Locate the cell with the specified text and output its [x, y] center coordinate. 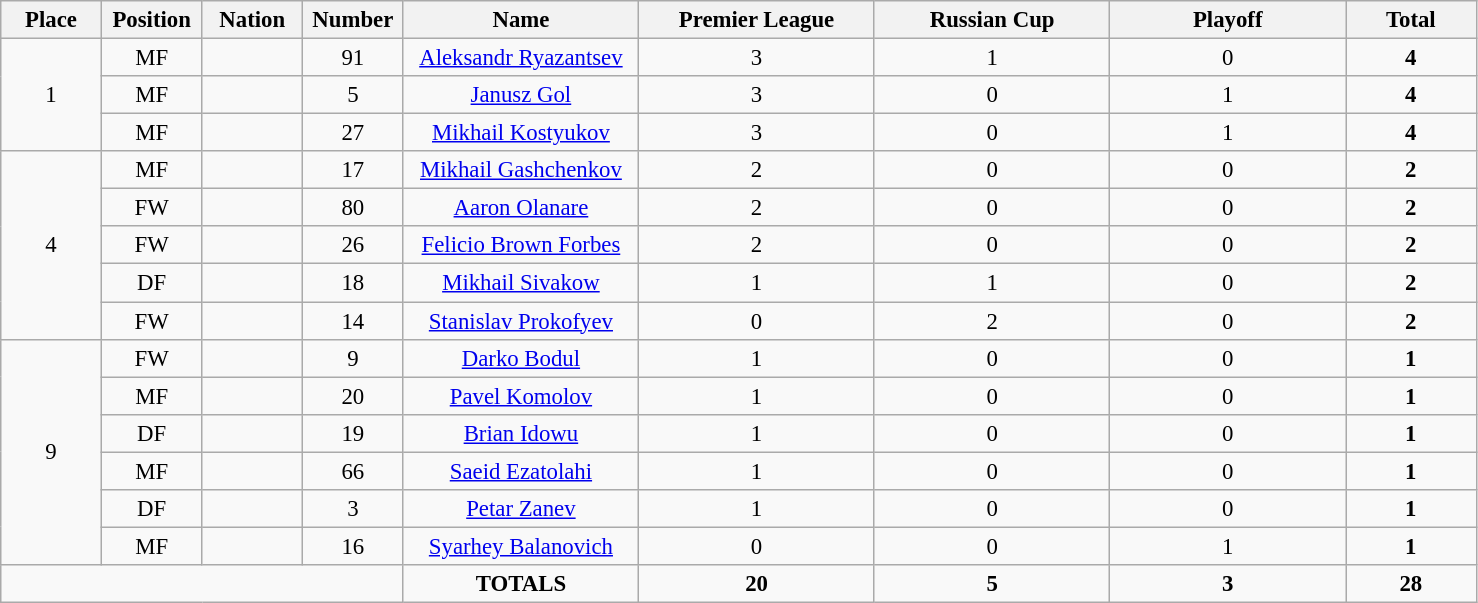
TOTALS [521, 584]
Mikhail Sivakow [521, 283]
Brian Idowu [521, 433]
80 [354, 208]
19 [354, 433]
Pavel Komolov [521, 396]
Saeid Ezatolahi [521, 471]
66 [354, 471]
Petar Zanev [521, 509]
18 [354, 283]
Felicio Brown Forbes [521, 245]
Stanislav Prokofyev [521, 321]
Playoff [1228, 20]
Aleksandr Ryazantsev [521, 58]
Number [354, 20]
Mikhail Gashchenkov [521, 170]
Aaron Olanare [521, 208]
16 [354, 546]
Janusz Gol [521, 95]
Place [52, 20]
26 [354, 245]
Russian Cup [992, 20]
Total [1412, 20]
91 [354, 58]
28 [1412, 584]
Name [521, 20]
27 [354, 133]
Position [152, 20]
Mikhail Kostyukov [521, 133]
Darko Bodul [521, 358]
14 [354, 321]
Nation [252, 20]
Premier League [757, 20]
17 [354, 170]
Syarhey Balanovich [521, 546]
